Find where the given text appears and provide that cell's center as [x, y] coordinate. 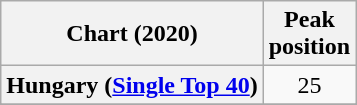
Peakposition [309, 34]
Hungary (Single Top 40) [132, 85]
Chart (2020) [132, 34]
25 [309, 85]
